Identify which cell holds the provided text, then report its [x, y] central coordinate. 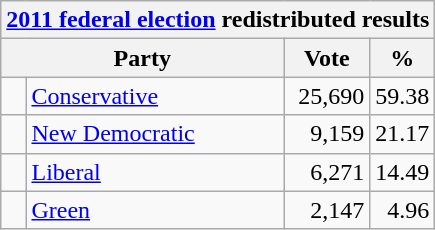
Party [142, 58]
2,147 [327, 210]
9,159 [327, 134]
2011 federal election redistributed results [218, 20]
25,690 [327, 96]
Conservative [155, 96]
Liberal [155, 172]
Green [155, 210]
4.96 [402, 210]
New Democratic [155, 134]
Vote [327, 58]
% [402, 58]
59.38 [402, 96]
6,271 [327, 172]
14.49 [402, 172]
21.17 [402, 134]
